Locate the cell with the specified text and output its [x, y] center coordinate. 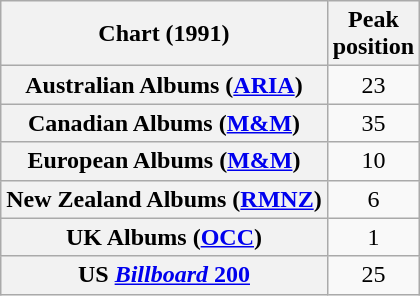
35 [373, 123]
6 [373, 199]
European Albums (M&M) [164, 161]
Canadian Albums (M&M) [164, 123]
New Zealand Albums (RMNZ) [164, 199]
10 [373, 161]
23 [373, 85]
Chart (1991) [164, 34]
25 [373, 275]
UK Albums (OCC) [164, 237]
Australian Albums (ARIA) [164, 85]
1 [373, 237]
US Billboard 200 [164, 275]
Peakposition [373, 34]
